Scan for the cell matching the given text and deliver its [x, y] coordinate at center. 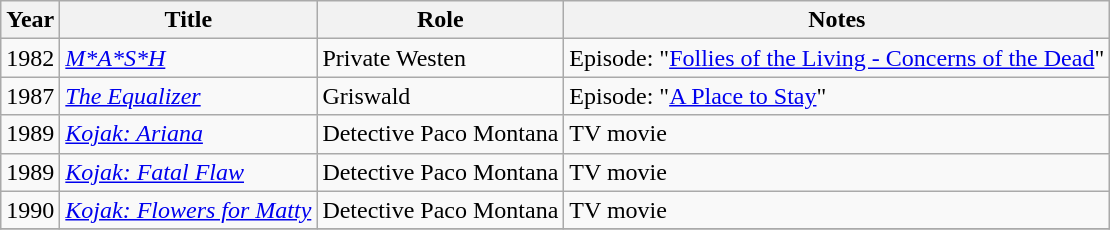
Kojak: Flowers for Matty [188, 210]
1982 [30, 58]
1987 [30, 96]
Year [30, 20]
Griswald [440, 96]
Role [440, 20]
1990 [30, 210]
Private Westen [440, 58]
Kojak: Ariana [188, 134]
Title [188, 20]
Notes [837, 20]
Episode: "A Place to Stay" [837, 96]
The Equalizer [188, 96]
Kojak: Fatal Flaw [188, 172]
M*A*S*H [188, 58]
Episode: "Follies of the Living - Concerns of the Dead" [837, 58]
